Scan for the cell matching the given text and deliver its [x, y] coordinate at center. 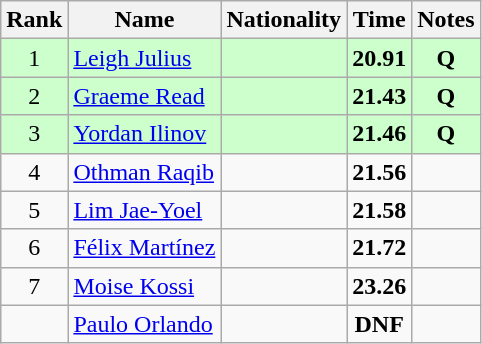
21.58 [380, 210]
6 [34, 248]
Moise Kossi [144, 286]
Time [380, 20]
Name [144, 20]
Félix Martínez [144, 248]
Othman Raqib [144, 172]
Paulo Orlando [144, 324]
1 [34, 58]
23.26 [380, 286]
2 [34, 96]
21.56 [380, 172]
Graeme Read [144, 96]
4 [34, 172]
5 [34, 210]
7 [34, 286]
Yordan Ilinov [144, 134]
DNF [380, 324]
Rank [34, 20]
21.46 [380, 134]
21.72 [380, 248]
21.43 [380, 96]
20.91 [380, 58]
Lim Jae-Yoel [144, 210]
Notes [446, 20]
3 [34, 134]
Leigh Julius [144, 58]
Nationality [284, 20]
